Search for the cell housing the specified text and yield its [X, Y] center coordinate. 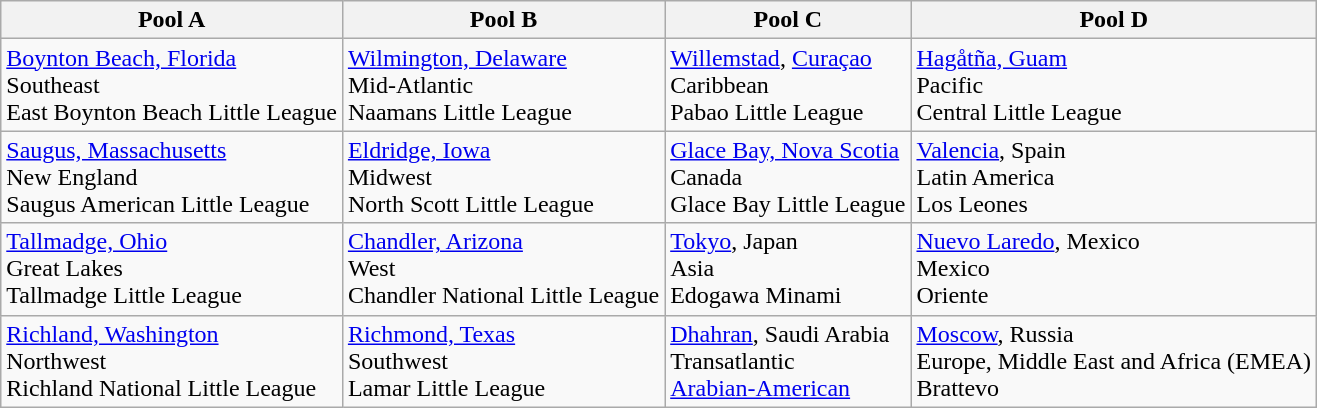
Moscow, RussiaEurope, Middle East and Africa (EMEA)Brattevo [1114, 361]
Chandler, ArizonaWestChandler National Little League [503, 269]
Pool D [1114, 20]
Dhahran, Saudi ArabiaTransatlanticArabian-American [788, 361]
Pool C [788, 20]
Tallmadge, OhioGreat LakesTallmadge Little League [172, 269]
Boynton Beach, FloridaSoutheastEast Boynton Beach Little League [172, 85]
Richmond, TexasSouthwestLamar Little League [503, 361]
Glace Bay, Nova ScotiaCanadaGlace Bay Little League [788, 177]
Richland, WashingtonNorthwestRichland National Little League [172, 361]
Hagåtña, GuamPacificCentral Little League [1114, 85]
Pool B [503, 20]
Willemstad, CuraçaoCaribbeanPabao Little League [788, 85]
Tokyo, JapanAsiaEdogawa Minami [788, 269]
Valencia, SpainLatin AmericaLos Leones [1114, 177]
Wilmington, DelawareMid-AtlanticNaamans Little League [503, 85]
Eldridge, IowaMidwestNorth Scott Little League [503, 177]
Nuevo Laredo, MexicoMexicoOriente [1114, 269]
Pool A [172, 20]
Saugus, MassachusettsNew EnglandSaugus American Little League [172, 177]
